Extract the [X, Y] coordinate from the center of the cell holding the provided text.  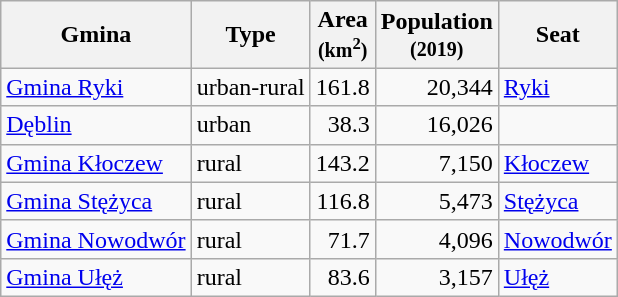
71.7 [342, 239]
3,157 [436, 277]
20,344 [436, 87]
5,473 [436, 201]
7,150 [436, 163]
Kłoczew [558, 163]
Seat [558, 34]
143.2 [342, 163]
116.8 [342, 201]
Gmina Nowodwór [96, 239]
Gmina Ułęż [96, 277]
urban [250, 125]
Gmina Ryki [96, 87]
Gmina [96, 34]
urban-rural [250, 87]
Ryki [558, 87]
Gmina Kłoczew [96, 163]
16,026 [436, 125]
Population(2019) [436, 34]
Area(km2) [342, 34]
Type [250, 34]
Stężyca [558, 201]
Nowodwór [558, 239]
38.3 [342, 125]
Ułęż [558, 277]
Dęblin [96, 125]
4,096 [436, 239]
Gmina Stężyca [96, 201]
161.8 [342, 87]
83.6 [342, 277]
